Return the [X, Y] coordinate for the center point of the cell that contains the specified text.  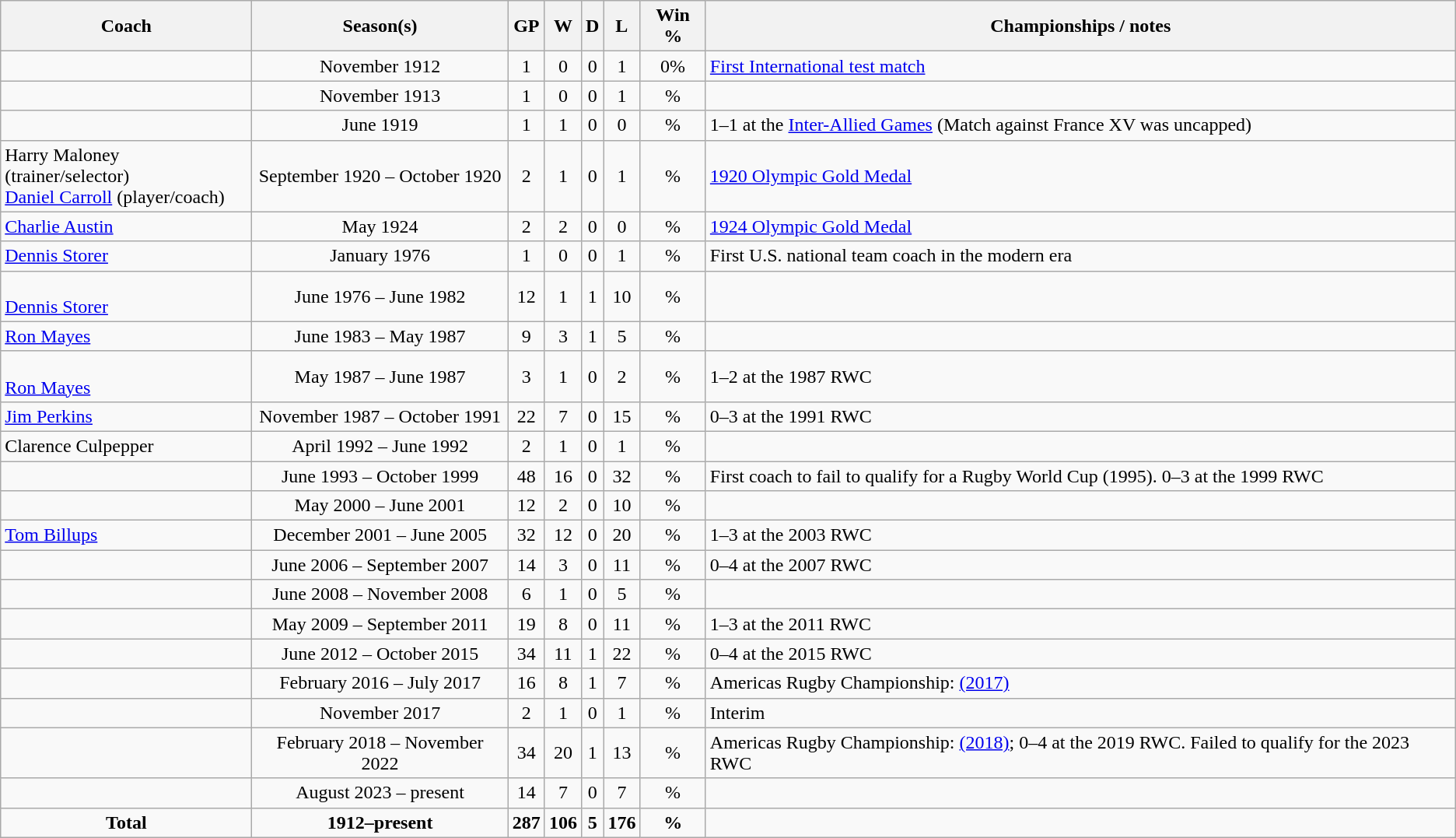
1924 Olympic Gold Medal [1080, 226]
Total [126, 822]
May 1924 [380, 226]
November 2017 [380, 713]
Americas Rugby Championship: (2017) [1080, 683]
May 2000 – June 2001 [380, 506]
D [592, 26]
June 1976 – June 1982 [380, 296]
June 1919 [380, 125]
1–1 at the Inter-Allied Games (Match against France XV was uncapped) [1080, 125]
0% [673, 66]
February 2018 – November 2022 [380, 753]
September 1920 – October 1920 [380, 176]
First International test match [1080, 66]
January 1976 [380, 256]
13 [622, 753]
Win % [673, 26]
June 2008 – November 2008 [380, 594]
May 2009 – September 2011 [380, 624]
June 1983 – May 1987 [380, 336]
Tom Billups [126, 535]
June 1993 – October 1999 [380, 475]
April 1992 – June 1992 [380, 446]
48 [526, 475]
Clarence Culpepper [126, 446]
W [563, 26]
15 [622, 416]
GP [526, 26]
November 1913 [380, 96]
176 [622, 822]
9 [526, 336]
0–3 at the 1991 RWC [1080, 416]
Championships / notes [1080, 26]
June 2006 – September 2007 [380, 565]
1–3 at the 2011 RWC [1080, 624]
November 1987 – October 1991 [380, 416]
Interim [1080, 713]
1–2 at the 1987 RWC [1080, 377]
106 [563, 822]
December 2001 – June 2005 [380, 535]
First U.S. national team coach in the modern era [1080, 256]
19 [526, 624]
May 1987 – June 1987 [380, 377]
Coach [126, 26]
1–3 at the 2003 RWC [1080, 535]
February 2016 – July 2017 [380, 683]
Season(s) [380, 26]
1912–present [380, 822]
1920 Olympic Gold Medal [1080, 176]
November 1912 [380, 66]
First coach to fail to qualify for a Rugby World Cup (1995). 0–3 at the 1999 RWC [1080, 475]
0–4 at the 2007 RWC [1080, 565]
June 2012 – October 2015 [380, 654]
0–4 at the 2015 RWC [1080, 654]
Americas Rugby Championship: (2018); 0–4 at the 2019 RWC. Failed to qualify for the 2023 RWC [1080, 753]
August 2023 – present [380, 793]
L [622, 26]
Charlie Austin [126, 226]
Harry Maloney (trainer/selector) Daniel Carroll (player/coach) [126, 176]
287 [526, 822]
6 [526, 594]
Jim Perkins [126, 416]
